Return the (X, Y) coordinate for the center point of the cell that contains the specified text.  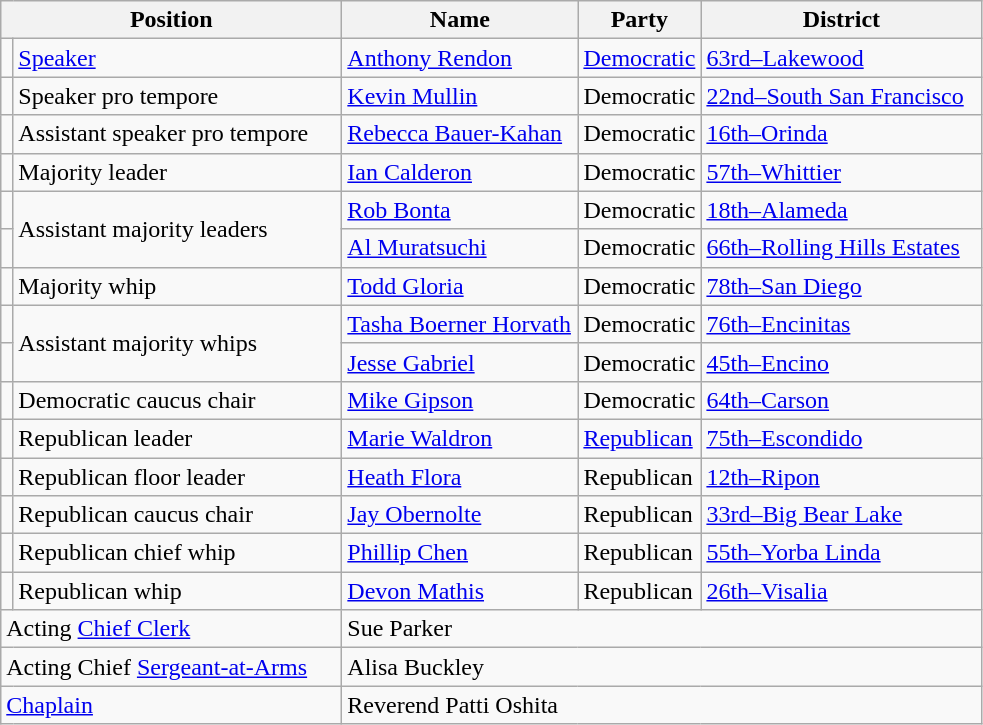
Republican chief whip (178, 553)
Kevin Mullin (460, 96)
Al Muratsuchi (460, 248)
Party (640, 20)
Position (172, 20)
Acting Chief Clerk (172, 629)
Assistant majority leaders (178, 229)
75th–Escondido (842, 438)
78th–San Diego (842, 286)
Speaker pro tempore (178, 96)
Name (460, 20)
12th–Ripon (842, 477)
Acting Chief Sergeant-at-Arms (172, 667)
55th–Yorba Linda (842, 553)
22nd–South San Francisco (842, 96)
Republican whip (178, 591)
Reverend Patti Oshita (662, 705)
57th–Whittier (842, 172)
Heath Flora (460, 477)
26th–Visalia (842, 591)
Anthony Rendon (460, 58)
Marie Waldron (460, 438)
33rd–Big Bear Lake (842, 515)
63rd–Lakewood (842, 58)
Democratic caucus chair (178, 400)
District (842, 20)
Majority leader (178, 172)
Majority whip (178, 286)
Sue Parker (662, 629)
16th–Orinda (842, 134)
Ian Calderon (460, 172)
Devon Mathis (460, 591)
Assistant speaker pro tempore (178, 134)
Rob Bonta (460, 210)
Chaplain (172, 705)
Rebecca Bauer-Kahan (460, 134)
Republican caucus chair (178, 515)
18th–Alameda (842, 210)
Jesse Gabriel (460, 362)
Assistant majority whips (178, 343)
64th–Carson (842, 400)
Jay Obernolte (460, 515)
Tasha Boerner Horvath (460, 324)
Speaker (178, 58)
Mike Gipson (460, 400)
45th–Encino (842, 362)
Phillip Chen (460, 553)
66th–Rolling Hills Estates (842, 248)
Republican floor leader (178, 477)
76th–Encinitas (842, 324)
Alisa Buckley (662, 667)
Todd Gloria (460, 286)
Republican leader (178, 438)
